Detect which cell encompasses the target text, then output its [x, y] center coordinate. 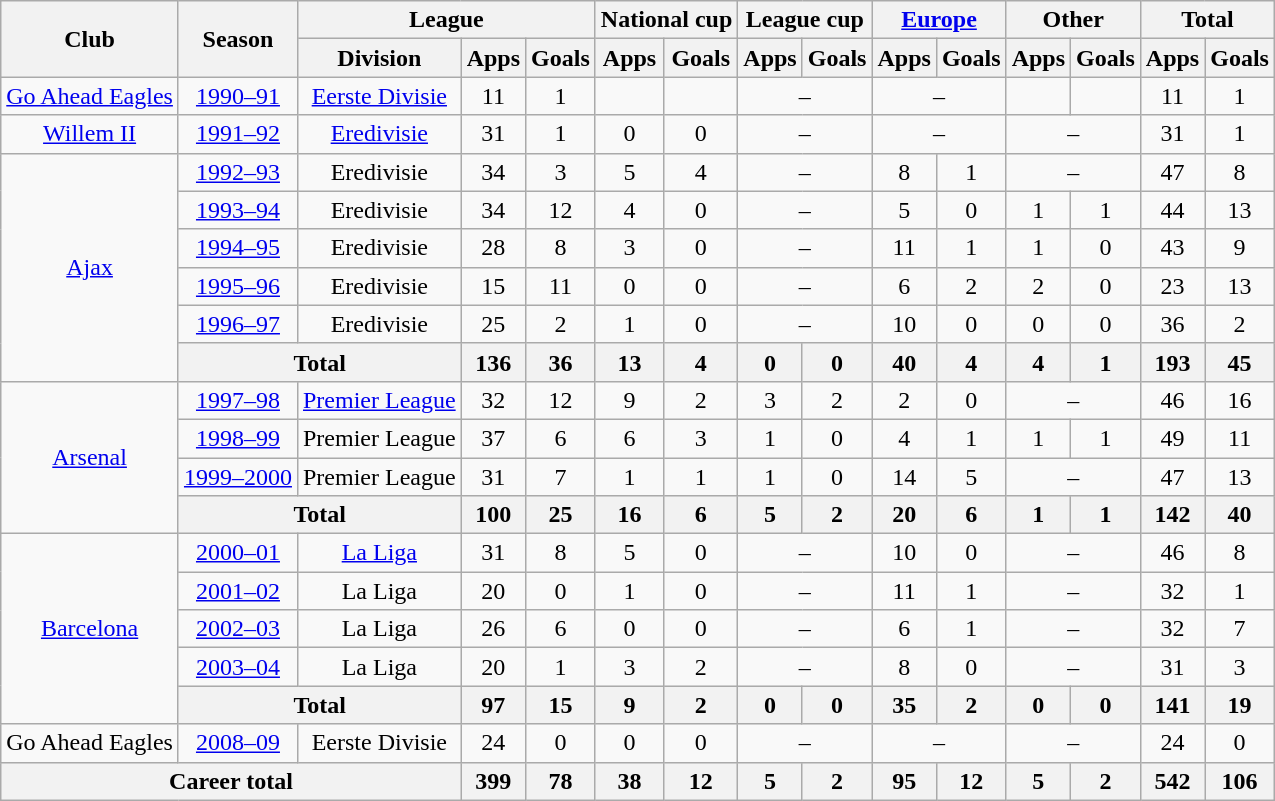
542 [1172, 781]
1990–91 [238, 96]
1992–93 [238, 172]
2001–02 [238, 591]
38 [629, 781]
1995–96 [238, 286]
23 [1172, 286]
14 [904, 477]
49 [1172, 438]
35 [904, 705]
Career total [231, 781]
1997–98 [238, 400]
Europe [939, 20]
2002–03 [238, 629]
League cup [805, 20]
Willem II [90, 134]
Barcelona [90, 629]
Ajax [90, 267]
Club [90, 39]
95 [904, 781]
Other [1073, 20]
193 [1172, 362]
League [446, 20]
26 [493, 629]
1999–2000 [238, 477]
136 [493, 362]
45 [1240, 362]
106 [1240, 781]
Arsenal [90, 457]
Division [379, 58]
19 [1240, 705]
2003–04 [238, 667]
Season [238, 39]
28 [493, 248]
National cup [666, 20]
1991–92 [238, 134]
37 [493, 438]
1996–97 [238, 324]
141 [1172, 705]
2008–09 [238, 743]
2000–01 [238, 553]
44 [1172, 210]
78 [561, 781]
97 [493, 705]
1993–94 [238, 210]
142 [1172, 515]
43 [1172, 248]
399 [493, 781]
1994–95 [238, 248]
1998–99 [238, 438]
100 [493, 515]
